Pinpoint the cell where the given text exists, returning its (X, Y) midpoint coordinate. 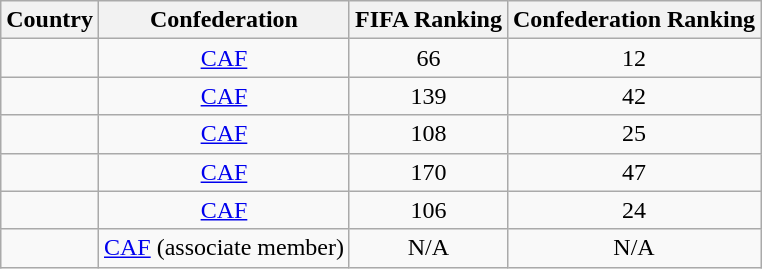
FIFA Ranking (428, 20)
Confederation Ranking (634, 20)
Confederation (224, 20)
66 (428, 58)
CAF (associate member) (224, 248)
47 (634, 172)
24 (634, 210)
Country (50, 20)
42 (634, 96)
106 (428, 210)
25 (634, 134)
12 (634, 58)
170 (428, 172)
108 (428, 134)
139 (428, 96)
